Return the [X, Y] coordinate for the center point of the cell that contains the specified text.  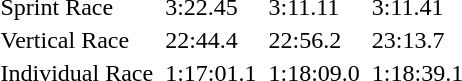
22:56.2 [314, 40]
22:44.4 [211, 40]
